Detect which cell encompasses the target text, then output its (X, Y) center coordinate. 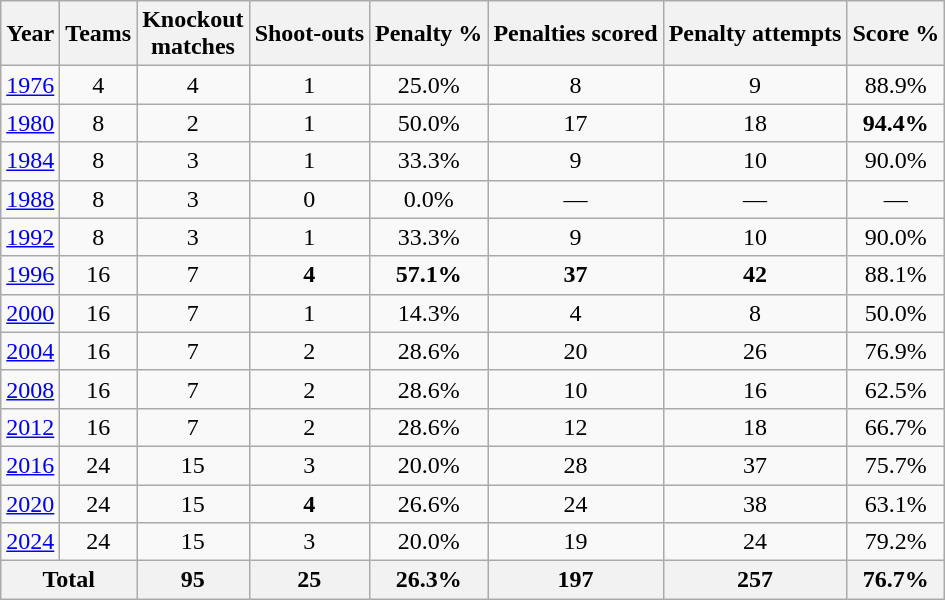
Knockoutmatches (193, 34)
75.7% (896, 465)
63.1% (896, 503)
26.6% (429, 503)
1992 (30, 237)
2020 (30, 503)
Year (30, 34)
0.0% (429, 199)
Total (69, 580)
257 (755, 580)
0 (309, 199)
20 (576, 351)
25.0% (429, 85)
94.4% (896, 123)
1980 (30, 123)
Penalty % (429, 34)
Score % (896, 34)
57.1% (429, 275)
Shoot-outs (309, 34)
2016 (30, 465)
Penalty attempts (755, 34)
19 (576, 542)
1988 (30, 199)
17 (576, 123)
25 (309, 580)
76.9% (896, 351)
12 (576, 427)
14.3% (429, 313)
88.1% (896, 275)
38 (755, 503)
2000 (30, 313)
76.7% (896, 580)
79.2% (896, 542)
2024 (30, 542)
95 (193, 580)
42 (755, 275)
197 (576, 580)
26 (755, 351)
62.5% (896, 389)
1976 (30, 85)
66.7% (896, 427)
Penalties scored (576, 34)
1996 (30, 275)
88.9% (896, 85)
2012 (30, 427)
Teams (98, 34)
1984 (30, 161)
26.3% (429, 580)
2008 (30, 389)
28 (576, 465)
2004 (30, 351)
